Identify which cell holds the provided text, then report its [X, Y] central coordinate. 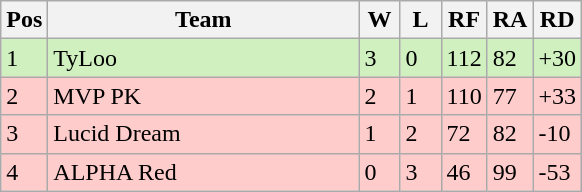
+33 [558, 96]
MVP PK [204, 96]
4 [24, 172]
ALPHA Red [204, 172]
112 [464, 58]
RF [464, 20]
RD [558, 20]
Pos [24, 20]
110 [464, 96]
99 [510, 172]
-53 [558, 172]
W [380, 20]
-10 [558, 134]
Lucid Dream [204, 134]
Team [204, 20]
77 [510, 96]
L [420, 20]
46 [464, 172]
TyLoo [204, 58]
72 [464, 134]
+30 [558, 58]
RA [510, 20]
